Detect which cell encompasses the target text, then output its [X, Y] center coordinate. 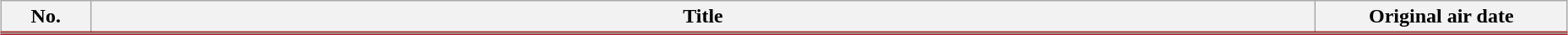
No. [46, 17]
Title [703, 17]
Original air date [1441, 17]
